Detect which cell encompasses the target text, then output its [X, Y] center coordinate. 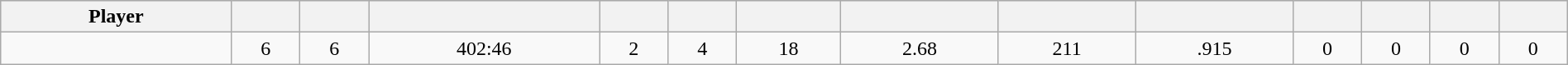
.915 [1214, 48]
211 [1067, 48]
4 [703, 48]
Player [116, 17]
402:46 [485, 48]
18 [789, 48]
2.68 [920, 48]
2 [633, 48]
